From the cell containing the given text, extract its center point as [X, Y] coordinate. 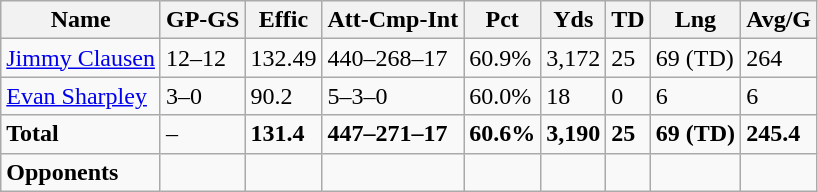
0 [628, 96]
132.49 [284, 58]
3,190 [574, 134]
18 [574, 96]
Opponents [81, 172]
60.6% [502, 134]
3,172 [574, 58]
Pct [502, 20]
60.9% [502, 58]
Jimmy Clausen [81, 58]
Att-Cmp-Int [393, 20]
60.0% [502, 96]
Total [81, 134]
131.4 [284, 134]
Effic [284, 20]
440–268–17 [393, 58]
90.2 [284, 96]
12–12 [202, 58]
GP-GS [202, 20]
5–3–0 [393, 96]
447–271–17 [393, 134]
Avg/G [779, 20]
245.4 [779, 134]
TD [628, 20]
Yds [574, 20]
3–0 [202, 96]
Name [81, 20]
Lng [695, 20]
Evan Sharpley [81, 96]
264 [779, 58]
– [202, 134]
